Determine the (X, Y) coordinate at the center of the cell enclosing the given text.  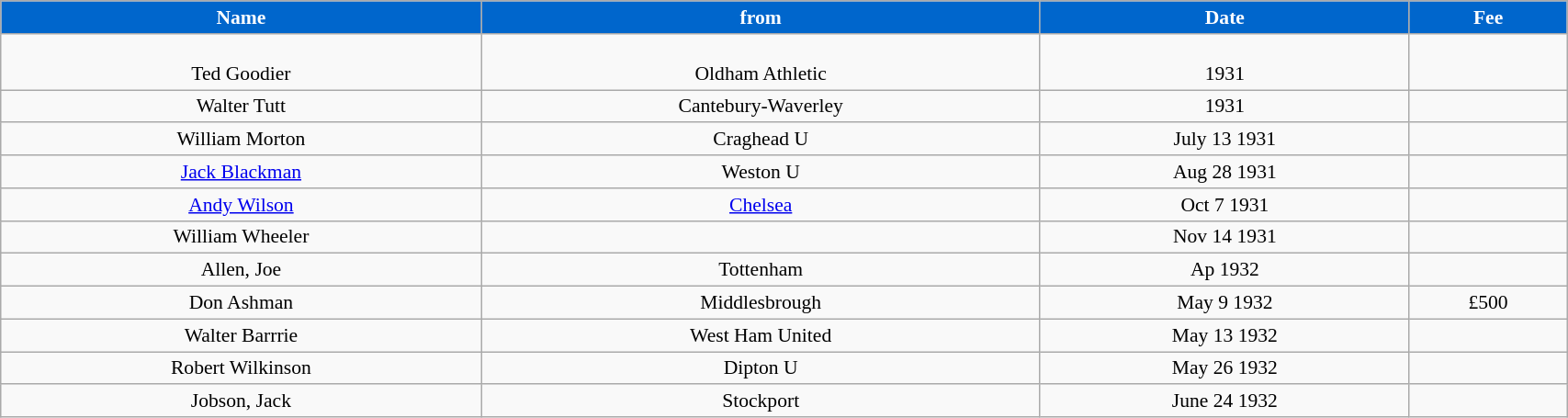
Walter Tutt (241, 107)
William Morton (241, 140)
West Ham United (761, 335)
Date (1224, 17)
Tottenham (761, 270)
Andy Wilson (241, 205)
Cantebury-Waverley (761, 107)
May 13 1932 (1224, 335)
June 24 1932 (1224, 401)
Ted Goodier (241, 62)
Jobson, Jack (241, 401)
Name (241, 17)
Walter Barrrie (241, 335)
Nov 14 1931 (1224, 237)
Stockport (761, 401)
Oct 7 1931 (1224, 205)
£500 (1488, 303)
from (761, 17)
Fee (1488, 17)
Allen, Joe (241, 270)
Robert Wilkinson (241, 368)
Ap 1932 (1224, 270)
Chelsea (761, 205)
May 26 1932 (1224, 368)
Middlesbrough (761, 303)
May 9 1932 (1224, 303)
Weston U (761, 172)
Jack Blackman (241, 172)
July 13 1931 (1224, 140)
Don Ashman (241, 303)
Aug 28 1931 (1224, 172)
Dipton U (761, 368)
Oldham Athletic (761, 62)
William Wheeler (241, 237)
Craghead U (761, 140)
